Find where the given text appears and provide that cell's center as (x, y) coordinate. 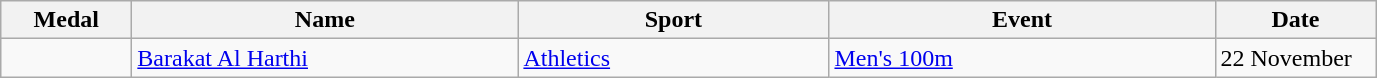
Men's 100m (1022, 58)
Barakat Al Harthi (325, 58)
22 November (1296, 58)
Athletics (674, 58)
Date (1296, 20)
Medal (66, 20)
Name (325, 20)
Event (1022, 20)
Sport (674, 20)
